Find where the given text appears and provide that cell's center as (X, Y) coordinate. 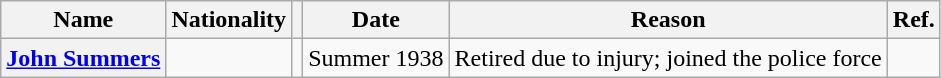
Ref. (914, 20)
Summer 1938 (376, 58)
Date (376, 20)
Retired due to injury; joined the police force (668, 58)
Reason (668, 20)
John Summers (84, 58)
Name (84, 20)
Nationality (229, 20)
